Locate the cell with the specified text and output its [x, y] center coordinate. 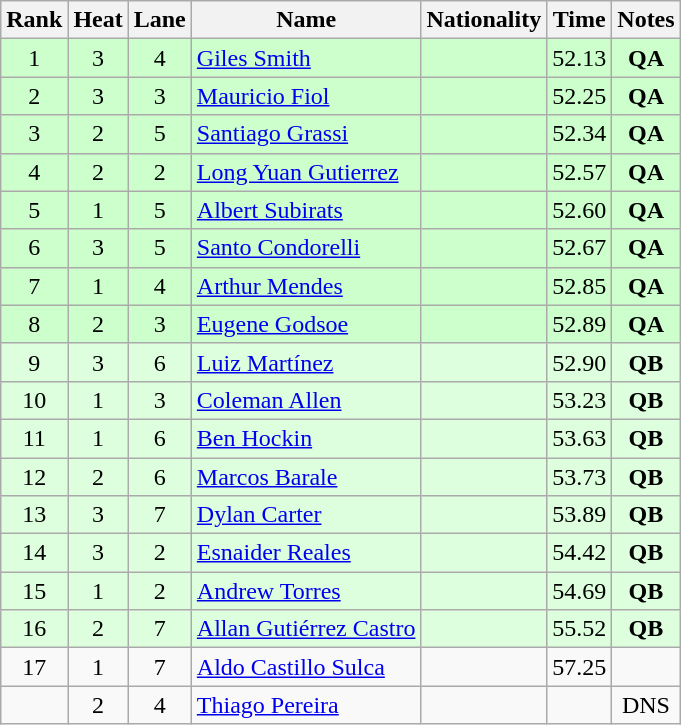
Name [306, 20]
Time [580, 20]
Thiago Pereira [306, 705]
52.34 [580, 134]
Santo Condorelli [306, 248]
52.90 [580, 362]
57.25 [580, 667]
Lane [160, 20]
14 [34, 553]
Coleman Allen [306, 400]
Allan Gutiérrez Castro [306, 629]
Ben Hockin [306, 438]
12 [34, 477]
Notes [646, 20]
53.23 [580, 400]
Nationality [484, 20]
Santiago Grassi [306, 134]
54.42 [580, 553]
Eugene Godsoe [306, 324]
54.69 [580, 591]
53.63 [580, 438]
15 [34, 591]
55.52 [580, 629]
8 [34, 324]
9 [34, 362]
52.57 [580, 172]
Heat [98, 20]
Aldo Castillo Sulca [306, 667]
Andrew Torres [306, 591]
52.89 [580, 324]
Dylan Carter [306, 515]
Esnaider Reales [306, 553]
13 [34, 515]
17 [34, 667]
52.85 [580, 286]
Marcos Barale [306, 477]
16 [34, 629]
Albert Subirats [306, 210]
Rank [34, 20]
Giles Smith [306, 58]
53.73 [580, 477]
Arthur Mendes [306, 286]
53.89 [580, 515]
Long Yuan Gutierrez [306, 172]
Mauricio Fiol [306, 96]
52.67 [580, 248]
10 [34, 400]
11 [34, 438]
DNS [646, 705]
52.25 [580, 96]
52.60 [580, 210]
52.13 [580, 58]
Luiz Martínez [306, 362]
